Return (x, y) of the center of cell containing provided text 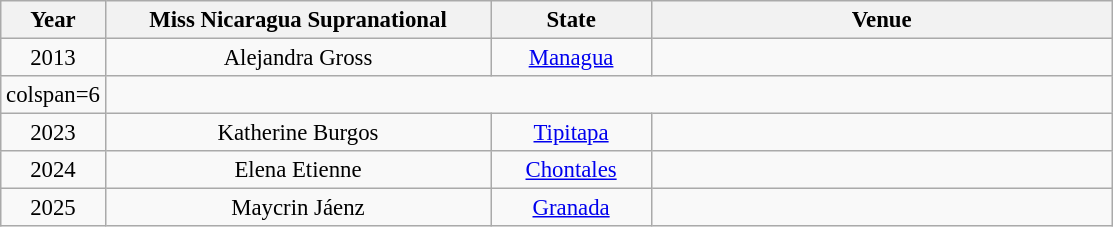
Alejandra Gross (298, 58)
State (572, 20)
Katherine Burgos (298, 133)
2013 (53, 58)
Chontales (572, 170)
Year (53, 20)
2024 (53, 170)
Miss Nicaragua Supranational (298, 20)
Maycrin Jáenz (298, 208)
2023 (53, 133)
colspan=6 (53, 95)
Granada (572, 208)
Tipitapa (572, 133)
2025 (53, 208)
Venue (882, 20)
Elena Etienne (298, 170)
Managua (572, 58)
